Detect which cell encompasses the target text, then output its (X, Y) center coordinate. 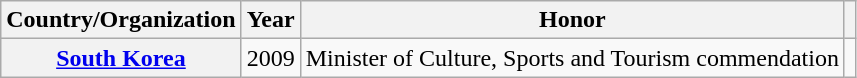
Country/Organization (121, 20)
South Korea (121, 58)
Year (270, 20)
Minister of Culture, Sports and Tourism commendation (572, 58)
2009 (270, 58)
Honor (572, 20)
